Determine the [X, Y] coordinate at the center of the cell enclosing the given text.  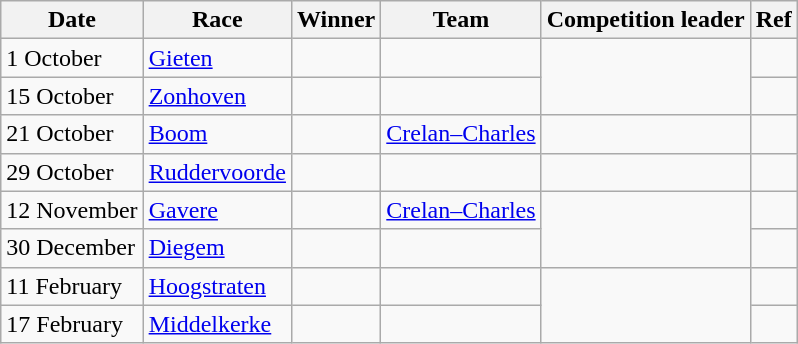
Competition leader [646, 20]
17 February [72, 324]
1 October [72, 58]
Diegem [217, 248]
21 October [72, 134]
12 November [72, 210]
Ruddervoorde [217, 172]
Hoogstraten [217, 286]
Ref [774, 20]
Date [72, 20]
30 December [72, 248]
Zonhoven [217, 96]
Gavere [217, 210]
Gieten [217, 58]
11 February [72, 286]
Winner [336, 20]
15 October [72, 96]
29 October [72, 172]
Boom [217, 134]
Middelkerke [217, 324]
Team [461, 20]
Race [217, 20]
